Determine the (x, y) coordinate at the center of the cell enclosing the given text.  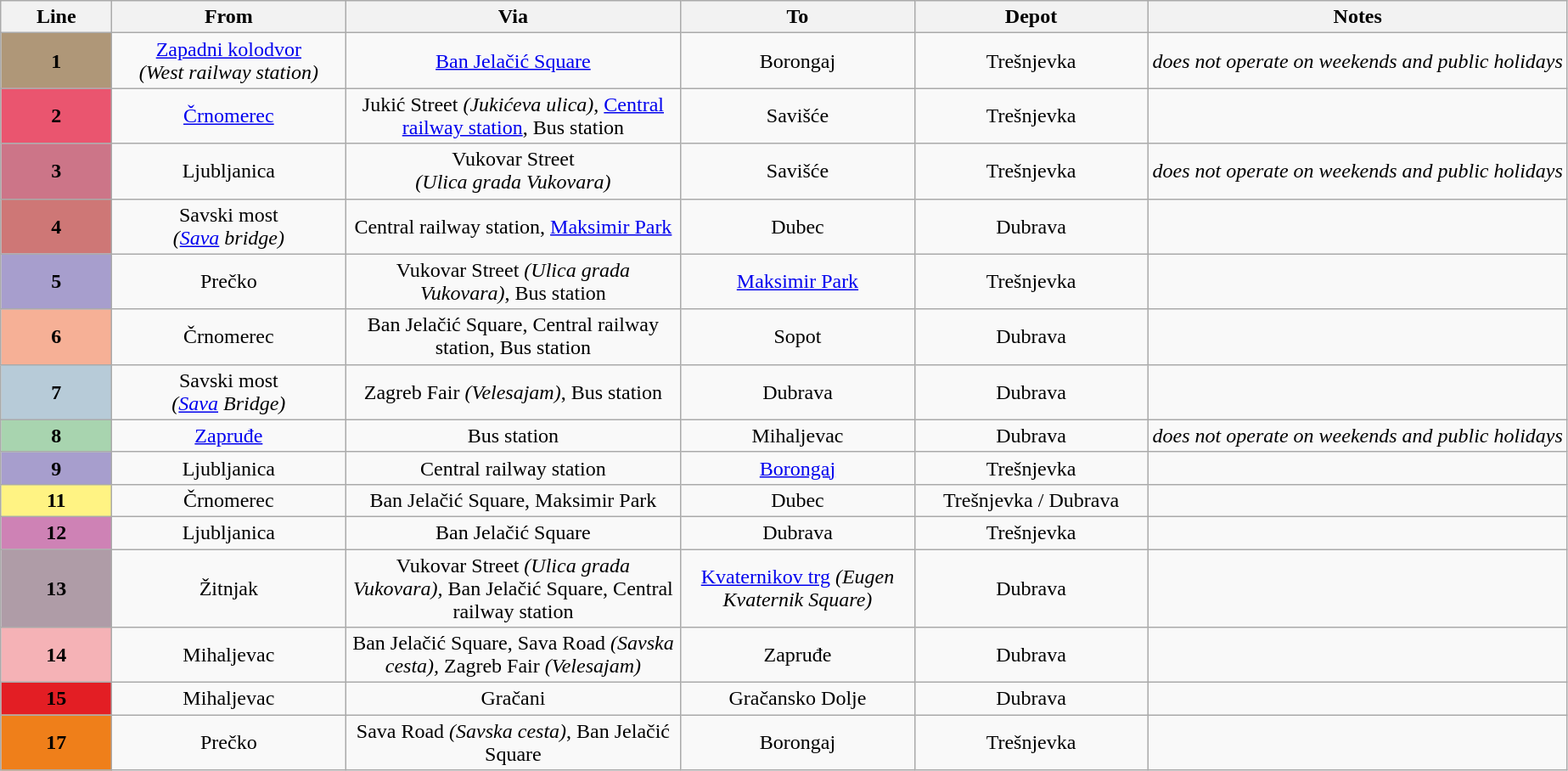
Ban Jelačić Square, Maksimir Park (513, 500)
Jukić Street (Jukićeva ulica), Central railway station, Bus station (513, 115)
Depot (1031, 17)
Zapadni kolodvor(West railway station) (229, 61)
1 (56, 61)
9 (56, 468)
Maksimir Park (798, 282)
Sava Road (Savska cesta), Ban Jelačić Square (513, 742)
Ban Jelačić Square, Central railway station, Bus station (513, 336)
4 (56, 226)
Notes (1357, 17)
Savski most(Sava bridge) (229, 226)
Vukovar Street (Ulica grada Vukovara), Bus station (513, 282)
Trešnjevka / Dubrava (1031, 500)
From (229, 17)
Line (56, 17)
Gračani (513, 699)
Central railway station (513, 468)
Vukovar Street (Ulica grada Vukovara), Ban Jelačić Square, Central railway station (513, 588)
17 (56, 742)
Ban Jelačić Square, Sava Road (Savska cesta), Zagreb Fair (Velesajam) (513, 656)
15 (56, 699)
8 (56, 436)
2 (56, 115)
Vukovar Street(Ulica grada Vukovara) (513, 172)
14 (56, 656)
Gračansko Dolje (798, 699)
Central railway station, Maksimir Park (513, 226)
5 (56, 282)
Savski most(Sava Bridge) (229, 392)
Zagreb Fair (Velesajam), Bus station (513, 392)
Žitnjak (229, 588)
12 (56, 532)
Bus station (513, 436)
3 (56, 172)
7 (56, 392)
Via (513, 17)
13 (56, 588)
To (798, 17)
11 (56, 500)
Kvaternikov trg (Eugen Kvaternik Square) (798, 588)
Sopot (798, 336)
6 (56, 336)
